Locate the cell with the specified text and output its [X, Y] center coordinate. 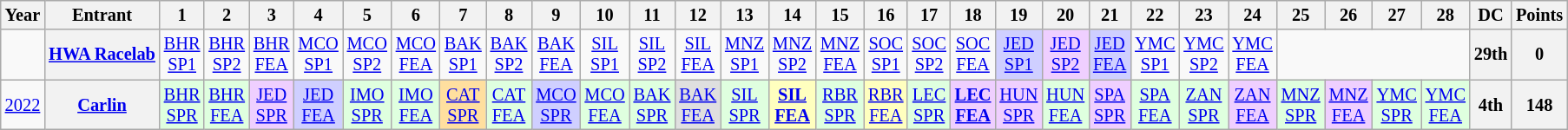
ZANFEA [1252, 105]
MNZSP1 [745, 55]
MNZSP2 [792, 55]
BAKSP1 [464, 55]
SILSPR [745, 105]
17 [929, 15]
Points [1539, 15]
13 [745, 15]
19 [1018, 15]
23 [1203, 15]
IMOSPR [367, 105]
Carlin [102, 105]
HUNSPR [1018, 105]
6 [416, 15]
0 [1539, 55]
BHRSP1 [182, 55]
LECFEA [973, 105]
IMOFEA [416, 105]
16 [886, 15]
SOCSP1 [886, 55]
SILSP1 [604, 55]
2022 [23, 105]
9 [556, 15]
SPAFEA [1155, 105]
Entrant [102, 15]
JEDSP2 [1065, 55]
21 [1110, 15]
SOCSP2 [929, 55]
CATFEA [509, 105]
BAKSPR [653, 105]
1 [182, 15]
28 [1446, 15]
29th [1491, 55]
MNZSPR [1301, 105]
22 [1155, 15]
4th [1491, 105]
5 [367, 15]
YMCSP1 [1155, 55]
SOCFEA [973, 55]
20 [1065, 15]
RBRFEA [886, 105]
26 [1349, 15]
2 [227, 15]
MCOSP1 [319, 55]
HWA Racelab [102, 55]
11 [653, 15]
MCOSPR [556, 105]
CATSPR [464, 105]
BHRSPR [182, 105]
SILSP2 [653, 55]
BHRSP2 [227, 55]
SPASPR [1110, 105]
ZANSPR [1203, 105]
LECSPR [929, 105]
DC [1491, 15]
8 [509, 15]
JEDSPR [272, 105]
JEDSP1 [1018, 55]
HUNFEA [1065, 105]
14 [792, 15]
BAKSP2 [509, 55]
10 [604, 15]
24 [1252, 15]
MCOSP2 [367, 55]
15 [840, 15]
Year [23, 15]
4 [319, 15]
25 [1301, 15]
27 [1397, 15]
18 [973, 15]
YMCSPR [1397, 105]
RBRSPR [840, 105]
12 [698, 15]
3 [272, 15]
YMCSP2 [1203, 55]
7 [464, 15]
148 [1539, 105]
